Detect which cell encompasses the target text, then output its [x, y] center coordinate. 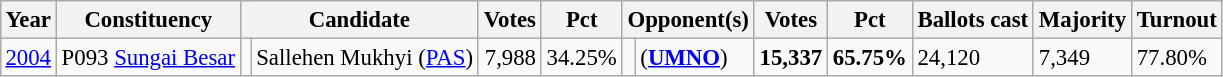
Turnout [1176, 20]
2004 [28, 57]
65.75% [870, 57]
7,349 [1082, 57]
Opponent(s) [688, 20]
Ballots cast [972, 20]
P093 Sungai Besar [148, 57]
Constituency [148, 20]
(UMNO) [694, 57]
24,120 [972, 57]
34.25% [582, 57]
15,337 [790, 57]
Candidate [359, 20]
7,988 [510, 57]
77.80% [1176, 57]
Year [28, 20]
Majority [1082, 20]
Sallehen Mukhyi (PAS) [364, 57]
